Extract the (x, y) coordinate from the center of the cell holding the provided text.  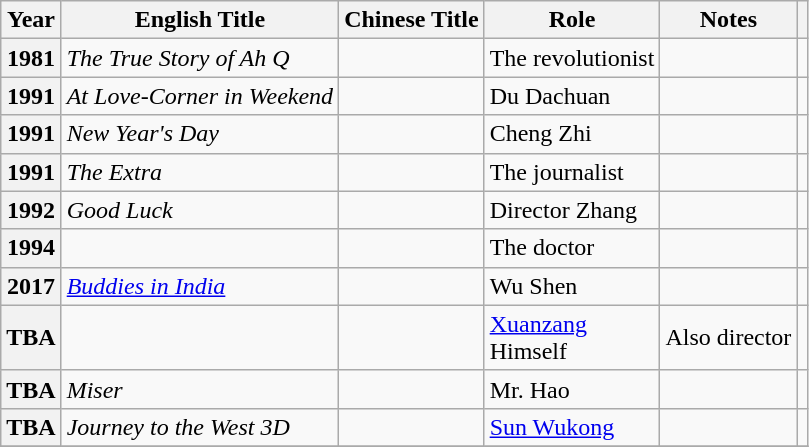
1994 (31, 248)
Notes (728, 20)
Miser (200, 389)
English Title (200, 20)
Good Luck (200, 210)
New Year's Day (200, 134)
The doctor (572, 248)
The revolutionist (572, 58)
Director Zhang (572, 210)
Sun Wukong (572, 427)
Year (31, 20)
1992 (31, 210)
Mr. Hao (572, 389)
Also director (728, 338)
Chinese Title (412, 20)
1981 (31, 58)
The True Story of Ah Q (200, 58)
Journey to the West 3D (200, 427)
2017 (31, 286)
At Love-Corner in Weekend (200, 96)
The Extra (200, 172)
Wu Shen (572, 286)
Buddies in India (200, 286)
XuanzangHimself (572, 338)
Role (572, 20)
The journalist (572, 172)
Du Dachuan (572, 96)
Cheng Zhi (572, 134)
